Return (x, y) of the center of cell containing provided text 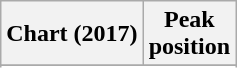
Chart (2017) (72, 34)
Peakposition (189, 34)
